Identify which cell holds the provided text, then report its (X, Y) central coordinate. 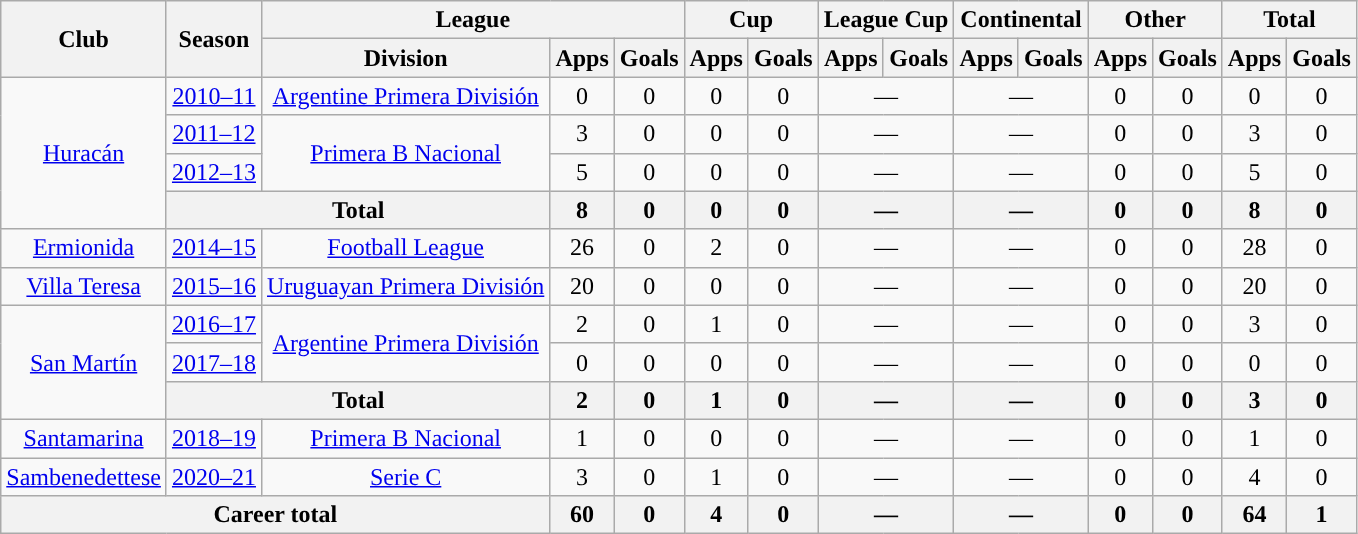
League Cup (886, 20)
28 (1254, 248)
2012–13 (214, 172)
2018–19 (214, 438)
Santamarina (84, 438)
2020–21 (214, 477)
Football League (405, 248)
Club (84, 39)
2017–18 (214, 362)
Cup (751, 20)
League (472, 20)
Continental (1021, 20)
2014–15 (214, 248)
64 (1254, 515)
Ermionida (84, 248)
Other (1155, 20)
San Martín (84, 362)
Huracán (84, 153)
2010–11 (214, 96)
2016–17 (214, 324)
2011–12 (214, 134)
60 (582, 515)
Uruguayan Primera División (405, 286)
Serie C (405, 477)
Villa Teresa (84, 286)
2015–16 (214, 286)
26 (582, 248)
Career total (276, 515)
Division (405, 58)
Sambenedettese (84, 477)
Season (214, 39)
